Return the (x, y) coordinate for the center point of the cell that contains the specified text.  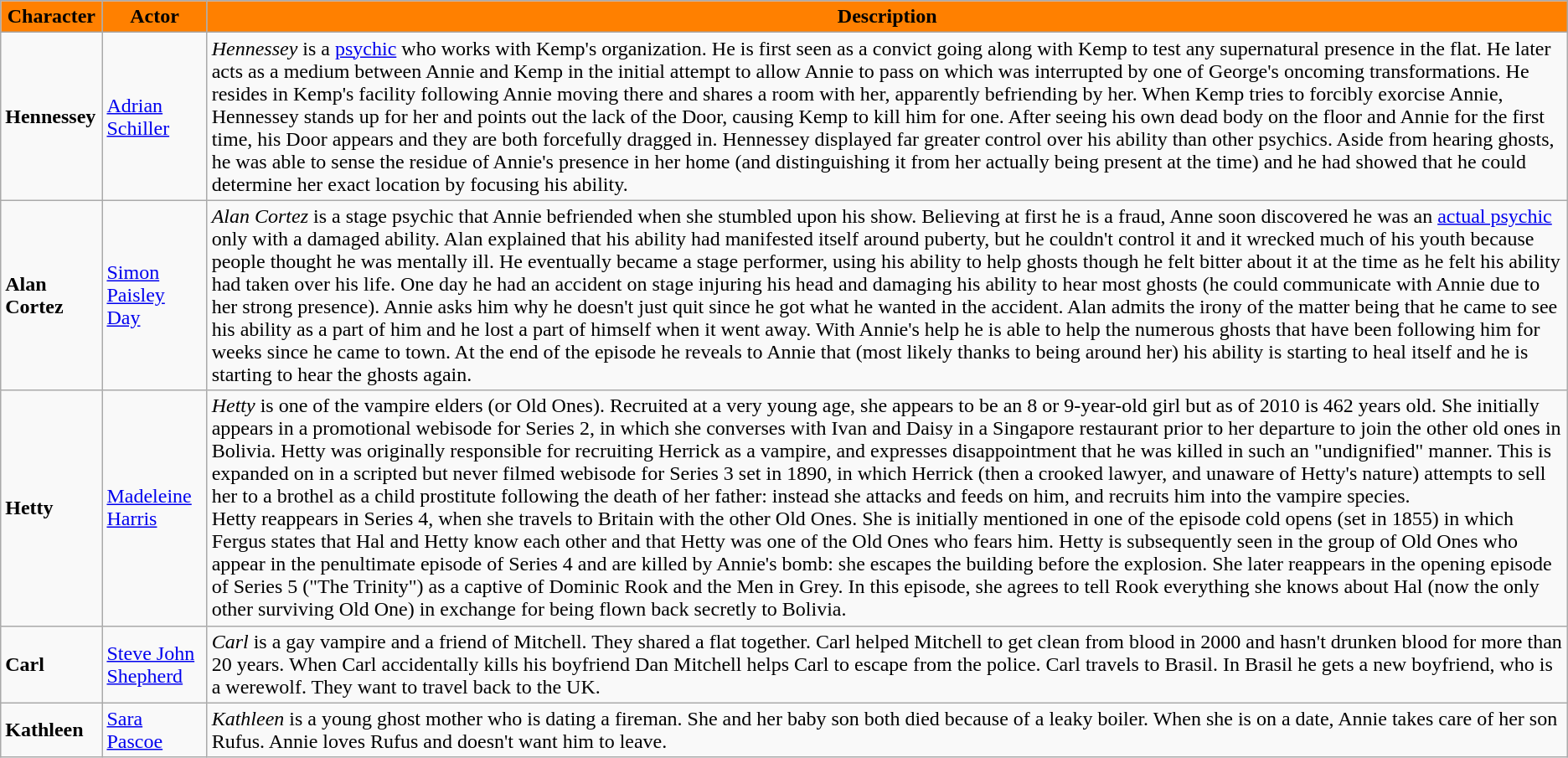
Steve John Shepherd (154, 664)
Madeleine Harris (154, 508)
Simon Paisley Day (154, 295)
Description (887, 17)
Kathleen (52, 730)
Character (52, 17)
Hetty (52, 508)
Carl (52, 664)
Hennessey (52, 116)
Adrian Schiller (154, 116)
Actor (154, 17)
Sara Pascoe (154, 730)
Alan Cortez (52, 295)
